Scan for the cell matching the given text and deliver its [x, y] coordinate at center. 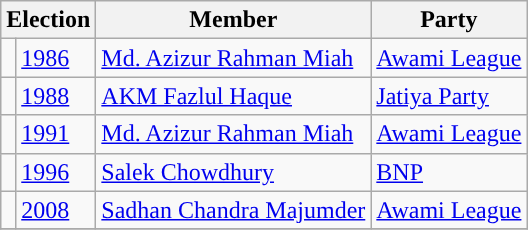
AKM Fazlul Haque [234, 96]
Jatiya Party [449, 96]
Sadhan Chandra Majumder [234, 210]
Party [449, 20]
Salek Chowdhury [234, 172]
1991 [56, 134]
1996 [56, 172]
Member [234, 20]
1988 [56, 96]
1986 [56, 58]
Election [48, 20]
2008 [56, 210]
BNP [449, 172]
